Find where the given text appears and provide that cell's center as (x, y) coordinate. 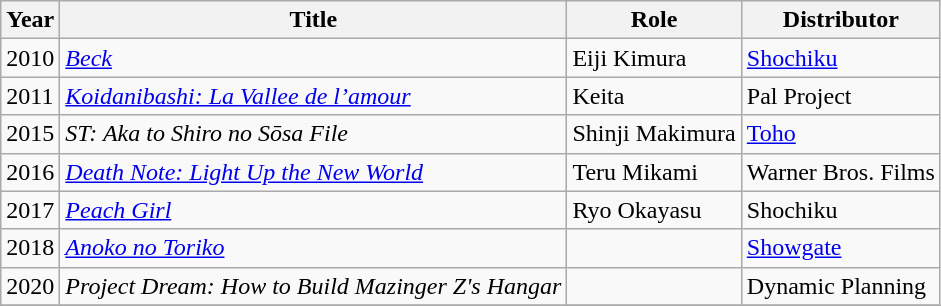
Anoko no Toriko (314, 248)
Dynamic Planning (840, 286)
Title (314, 20)
Distributor (840, 20)
Pal Project (840, 96)
Warner Bros. Films (840, 172)
2020 (30, 286)
2017 (30, 210)
Shinji Makimura (654, 134)
Toho (840, 134)
Death Note: Light Up the New World (314, 172)
Project Dream: How to Build Mazinger Z's Hangar (314, 286)
Showgate (840, 248)
2010 (30, 58)
ST: Aka to Shiro no Sōsa File (314, 134)
Year (30, 20)
Teru Mikami (654, 172)
Eiji Kimura (654, 58)
Keita (654, 96)
Role (654, 20)
2018 (30, 248)
2011 (30, 96)
2015 (30, 134)
2016 (30, 172)
Beck (314, 58)
Peach Girl (314, 210)
Koidanibashi: La Vallee de l’amour (314, 96)
Ryo Okayasu (654, 210)
